Search for the cell housing the specified text and yield its (X, Y) center coordinate. 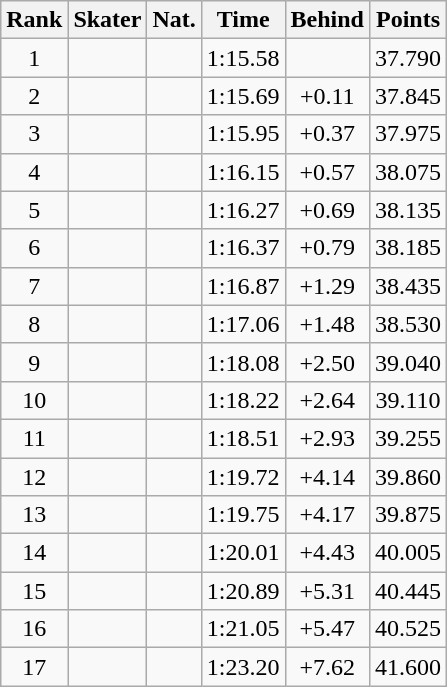
Behind (327, 20)
+0.11 (327, 96)
1:16.87 (243, 286)
5 (34, 210)
1:20.89 (243, 591)
1:21.05 (243, 629)
Skater (108, 20)
+4.17 (327, 515)
8 (34, 324)
1:15.95 (243, 134)
1:18.08 (243, 362)
38.135 (408, 210)
Points (408, 20)
+2.50 (327, 362)
38.530 (408, 324)
40.525 (408, 629)
37.845 (408, 96)
38.075 (408, 172)
10 (34, 400)
40.005 (408, 553)
40.445 (408, 591)
1:15.58 (243, 58)
9 (34, 362)
+4.43 (327, 553)
+5.47 (327, 629)
+0.37 (327, 134)
1:15.69 (243, 96)
39.255 (408, 438)
+4.14 (327, 477)
1:19.75 (243, 515)
41.600 (408, 667)
4 (34, 172)
39.875 (408, 515)
12 (34, 477)
2 (34, 96)
1:16.27 (243, 210)
38.185 (408, 248)
39.110 (408, 400)
39.040 (408, 362)
+0.57 (327, 172)
13 (34, 515)
11 (34, 438)
+2.93 (327, 438)
1 (34, 58)
38.435 (408, 286)
+1.48 (327, 324)
37.790 (408, 58)
Rank (34, 20)
3 (34, 134)
1:18.51 (243, 438)
39.860 (408, 477)
+5.31 (327, 591)
+0.69 (327, 210)
+1.29 (327, 286)
1:16.37 (243, 248)
16 (34, 629)
6 (34, 248)
37.975 (408, 134)
17 (34, 667)
Nat. (174, 20)
1:19.72 (243, 477)
15 (34, 591)
1:23.20 (243, 667)
1:18.22 (243, 400)
7 (34, 286)
+0.79 (327, 248)
+2.64 (327, 400)
14 (34, 553)
1:16.15 (243, 172)
1:17.06 (243, 324)
Time (243, 20)
1:20.01 (243, 553)
+7.62 (327, 667)
